Detect which cell encompasses the target text, then output its [x, y] center coordinate. 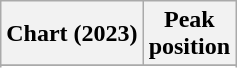
Chart (2023) [72, 34]
Peakposition [189, 34]
